Scan for the cell matching the given text and deliver its (x, y) coordinate at center. 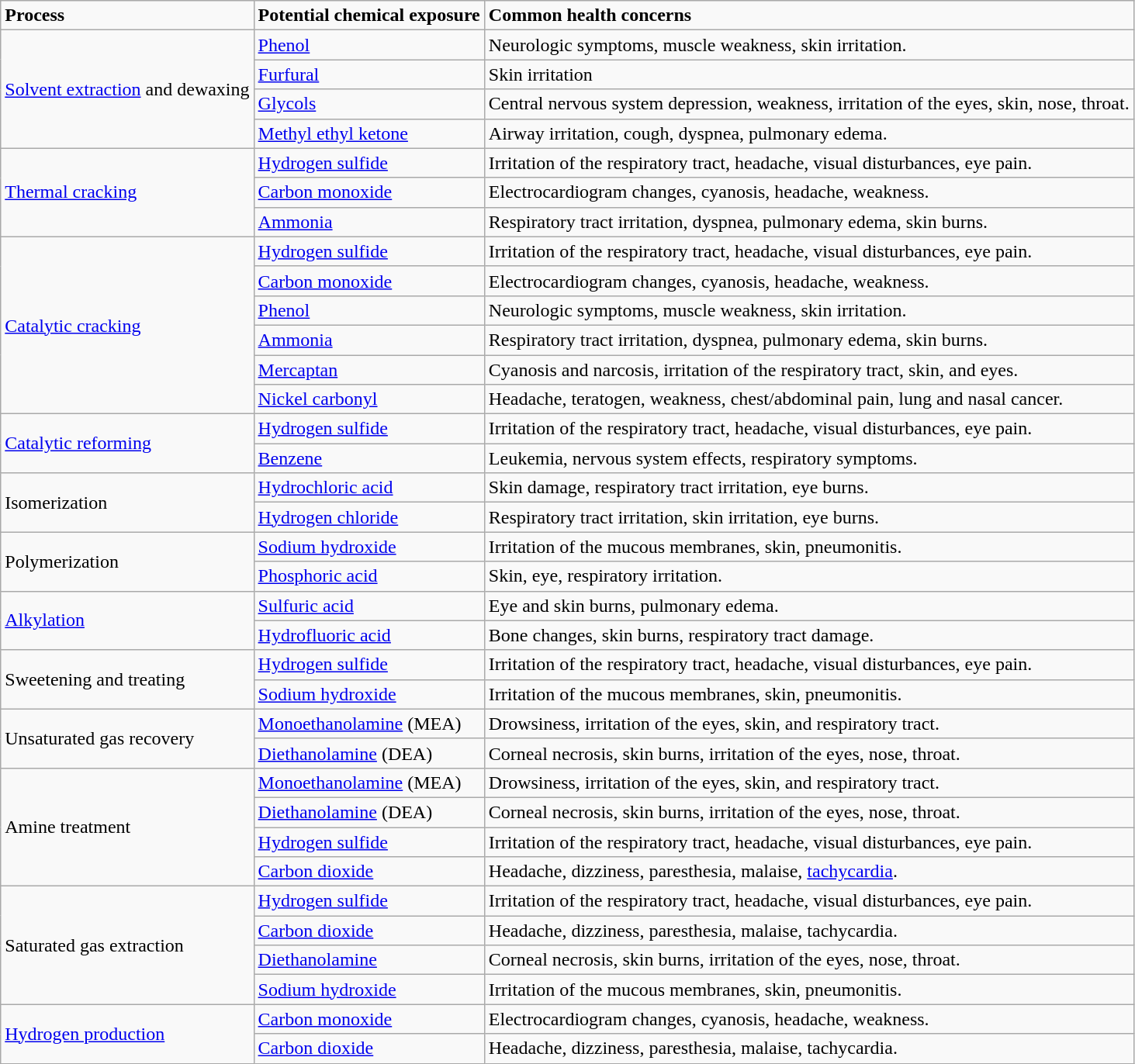
Process (127, 16)
Headache, teratogen, weakness, chest/abdominal pain, lung and nasal cancer. (808, 399)
Eye and skin burns, pulmonary edema. (808, 606)
Common health concerns (808, 16)
Skin irritation (808, 74)
Skin damage, respiratory tract irritation, eye burns. (808, 488)
Bone changes, skin burns, respiratory tract damage. (808, 635)
Nickel carbonyl (369, 399)
Amine treatment (127, 827)
Sweetening and treating (127, 679)
Catalytic reforming (127, 444)
Skin, eye, respiratory irritation. (808, 576)
Hydrogen chloride (369, 517)
Furfural (369, 74)
Airway irritation, cough, dyspnea, pulmonary edema. (808, 133)
Respiratory tract irritation, skin irritation, eye burns. (808, 517)
Solvent extraction and dewaxing (127, 89)
Alkylation (127, 620)
Phosphoric acid (369, 576)
Hydrogen production (127, 1034)
Glycols (369, 104)
Thermal cracking (127, 192)
Hydrochloric acid (369, 488)
Benzene (369, 458)
Leukemia, nervous system effects, respiratory symptoms. (808, 458)
Methyl ethyl ketone (369, 133)
Cyanosis and narcosis, irritation of the respiratory tract, skin, and eyes. (808, 370)
Unsaturated gas recovery (127, 738)
Saturated gas extraction (127, 945)
Central nervous system depression, weakness, irritation of the eyes, skin, nose, throat. (808, 104)
Polymerization (127, 561)
Sulfuric acid (369, 606)
Potential chemical exposure (369, 16)
Catalytic cracking (127, 325)
Hydrofluoric acid (369, 635)
Mercaptan (369, 370)
Diethanolamine (369, 960)
Isomerization (127, 503)
